Pinpoint the cell where the given text exists, returning its (x, y) midpoint coordinate. 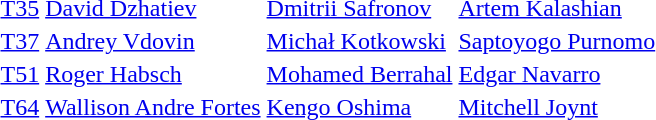
Andrey Vdovin (153, 41)
Roger Habsch (153, 74)
Michał Kotkowski (360, 41)
Mohamed Berrahal (360, 74)
